Find where the given text appears and provide that cell's center as (X, Y) coordinate. 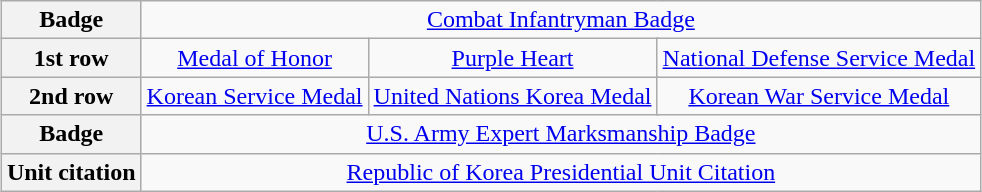
Unit citation (71, 172)
U.S. Army Expert Marksmanship Badge (561, 134)
1st row (71, 58)
Korean Service Medal (254, 96)
Combat Infantryman Badge (561, 20)
Purple Heart (512, 58)
Medal of Honor (254, 58)
Republic of Korea Presidential Unit Citation (561, 172)
United Nations Korea Medal (512, 96)
National Defense Service Medal (819, 58)
2nd row (71, 96)
Korean War Service Medal (819, 96)
